Search for the cell housing the specified text and yield its [X, Y] center coordinate. 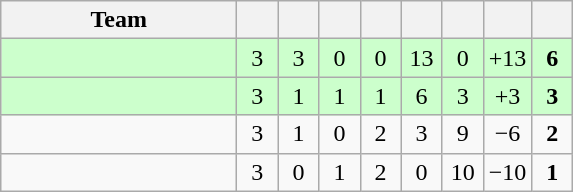
−6 [508, 134]
Team [119, 20]
13 [422, 58]
−10 [508, 172]
+13 [508, 58]
10 [462, 172]
+3 [508, 96]
9 [462, 134]
